Detect which cell encompasses the target text, then output its [x, y] center coordinate. 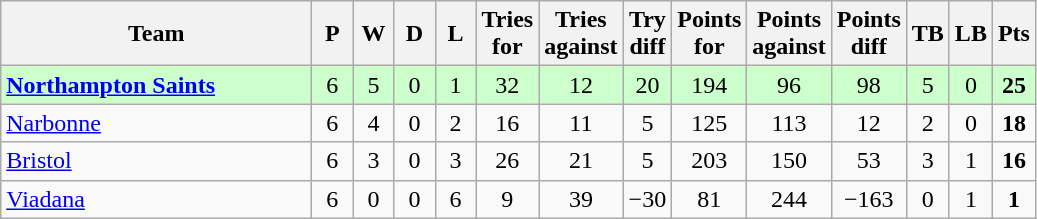
LB [970, 34]
125 [710, 123]
Northampton Saints [156, 85]
81 [710, 199]
−163 [868, 199]
53 [868, 161]
11 [581, 123]
96 [789, 85]
4 [374, 123]
113 [789, 123]
Viadana [156, 199]
Tries for [508, 34]
18 [1014, 123]
244 [789, 199]
L [456, 34]
TB [928, 34]
D [414, 34]
Bristol [156, 161]
203 [710, 161]
Pts [1014, 34]
Tries against [581, 34]
W [374, 34]
98 [868, 85]
Team [156, 34]
150 [789, 161]
194 [710, 85]
25 [1014, 85]
26 [508, 161]
Try diff [648, 34]
39 [581, 199]
−30 [648, 199]
20 [648, 85]
Points for [710, 34]
21 [581, 161]
9 [508, 199]
Points against [789, 34]
Points diff [868, 34]
32 [508, 85]
P [332, 34]
Narbonne [156, 123]
